Determine the (X, Y) coordinate at the center of the cell enclosing the given text.  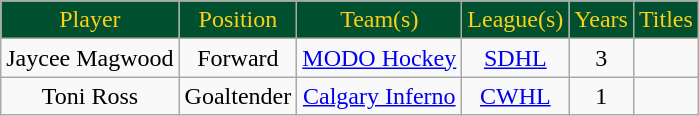
Player (90, 20)
League(s) (516, 20)
Position (238, 20)
1 (602, 96)
Toni Ross (90, 96)
Goaltender (238, 96)
MODO Hockey (380, 58)
Titles (666, 20)
CWHL (516, 96)
3 (602, 58)
Forward (238, 58)
Team(s) (380, 20)
Years (602, 20)
Calgary Inferno (380, 96)
SDHL (516, 58)
Jaycee Magwood (90, 58)
